Detect which cell encompasses the target text, then output its (x, y) center coordinate. 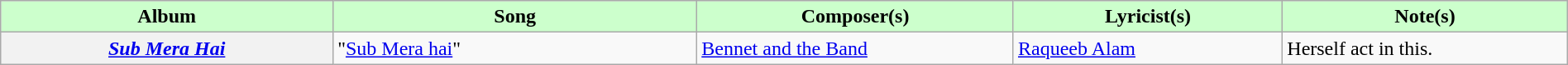
Note(s) (1425, 17)
Herself act in this. (1425, 48)
Bennet and the Band (855, 48)
Song (515, 17)
Raqueeb Alam (1148, 48)
Sub Mera Hai (167, 48)
"Sub Mera hai" (515, 48)
Album (167, 17)
Composer(s) (855, 17)
Lyricist(s) (1148, 17)
